Identify which cell holds the provided text, then report its [X, Y] central coordinate. 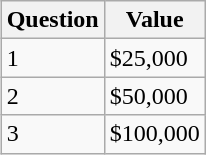
2 [52, 96]
$25,000 [154, 58]
Value [154, 20]
1 [52, 58]
$100,000 [154, 134]
$50,000 [154, 96]
Question [52, 20]
3 [52, 134]
